Scan for the cell matching the given text and deliver its [x, y] coordinate at center. 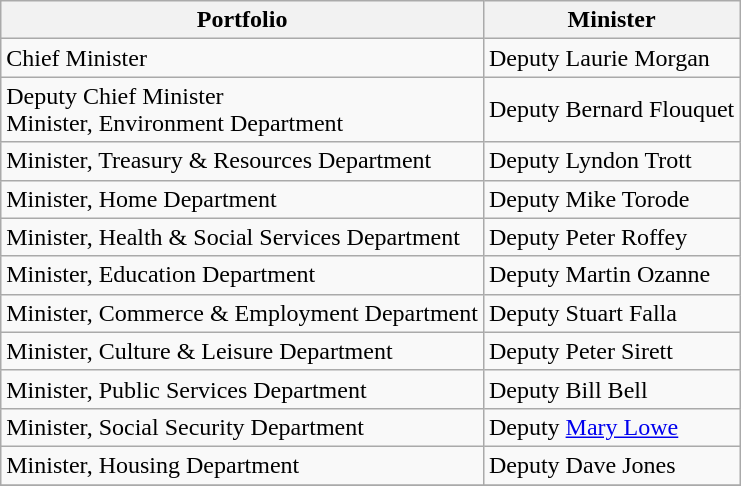
Deputy Peter Roffey [611, 237]
Minister, Treasury & Resources Department [242, 161]
Deputy Mary Lowe [611, 427]
Minister, Social Security Department [242, 427]
Minister [611, 20]
Deputy Bernard Flouquet [611, 110]
Minister, Commerce & Employment Department [242, 313]
Deputy Bill Bell [611, 389]
Deputy Stuart Falla [611, 313]
Deputy Dave Jones [611, 465]
Chief Minister [242, 58]
Portfolio [242, 20]
Deputy Chief MinisterMinister, Environment Department [242, 110]
Minister, Public Services Department [242, 389]
Deputy Laurie Morgan [611, 58]
Deputy Mike Torode [611, 199]
Deputy Lyndon Trott [611, 161]
Minister, Housing Department [242, 465]
Deputy Martin Ozanne [611, 275]
Minister, Home Department [242, 199]
Minister, Health & Social Services Department [242, 237]
Minister, Education Department [242, 275]
Deputy Peter Sirett [611, 351]
Minister, Culture & Leisure Department [242, 351]
